Output the [X, Y] coordinate of the center of the cell containing the given text.  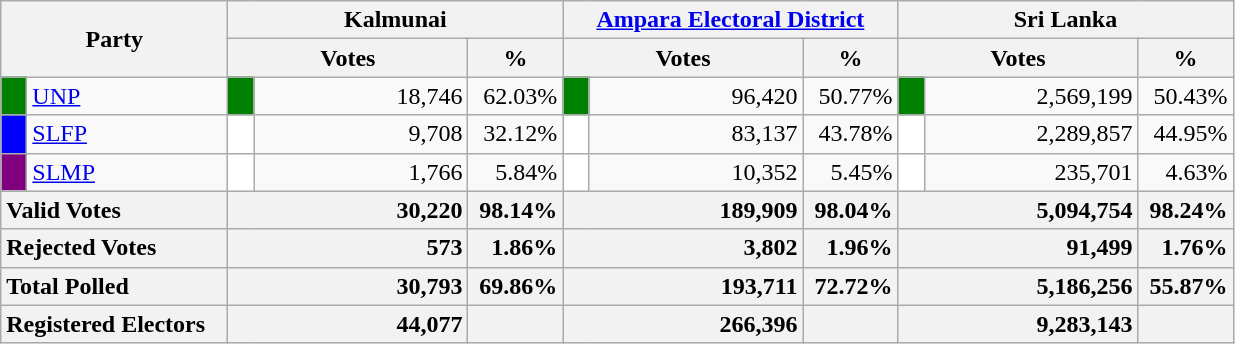
10,352 [696, 172]
43.78% [850, 134]
189,909 [683, 210]
2,289,857 [1031, 134]
1.86% [516, 248]
55.87% [1186, 286]
91,499 [1018, 248]
72.72% [850, 286]
69.86% [516, 286]
50.43% [1186, 96]
98.24% [1186, 210]
Party [114, 39]
SLFP [128, 134]
4.63% [1186, 172]
5.45% [850, 172]
2,569,199 [1031, 96]
30,793 [348, 286]
83,137 [696, 134]
5,094,754 [1018, 210]
573 [348, 248]
3,802 [683, 248]
SLMP [128, 172]
UNP [128, 96]
96,420 [696, 96]
Kalmunai [396, 20]
5,186,256 [1018, 286]
18,746 [361, 96]
62.03% [516, 96]
9,708 [361, 134]
1.96% [850, 248]
30,220 [348, 210]
50.77% [850, 96]
9,283,143 [1018, 324]
1.76% [1186, 248]
Ampara Electoral District [730, 20]
235,701 [1031, 172]
1,766 [361, 172]
Rejected Votes [114, 248]
5.84% [516, 172]
Total Polled [114, 286]
44.95% [1186, 134]
98.14% [516, 210]
44,077 [348, 324]
Registered Electors [114, 324]
Sri Lanka [1066, 20]
266,396 [683, 324]
98.04% [850, 210]
32.12% [516, 134]
193,711 [683, 286]
Valid Votes [114, 210]
